Return [x, y] of the center of cell containing provided text 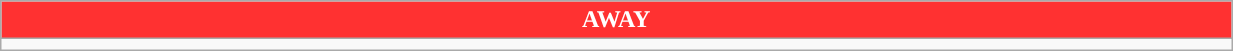
AWAY [616, 20]
